Determine the [X, Y] coordinate at the center of the cell enclosing the given text.  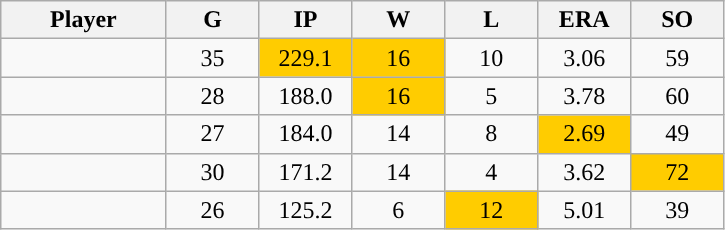
59 [678, 58]
G [212, 20]
3.06 [584, 58]
229.1 [306, 58]
184.0 [306, 134]
27 [212, 134]
5 [492, 96]
3.62 [584, 172]
35 [212, 58]
6 [398, 210]
ERA [584, 20]
28 [212, 96]
Player [84, 20]
10 [492, 58]
2.69 [584, 134]
W [398, 20]
188.0 [306, 96]
30 [212, 172]
125.2 [306, 210]
12 [492, 210]
171.2 [306, 172]
4 [492, 172]
IP [306, 20]
26 [212, 210]
SO [678, 20]
72 [678, 172]
5.01 [584, 210]
49 [678, 134]
8 [492, 134]
3.78 [584, 96]
39 [678, 210]
60 [678, 96]
L [492, 20]
